Identify which cell holds the provided text, then report its (x, y) central coordinate. 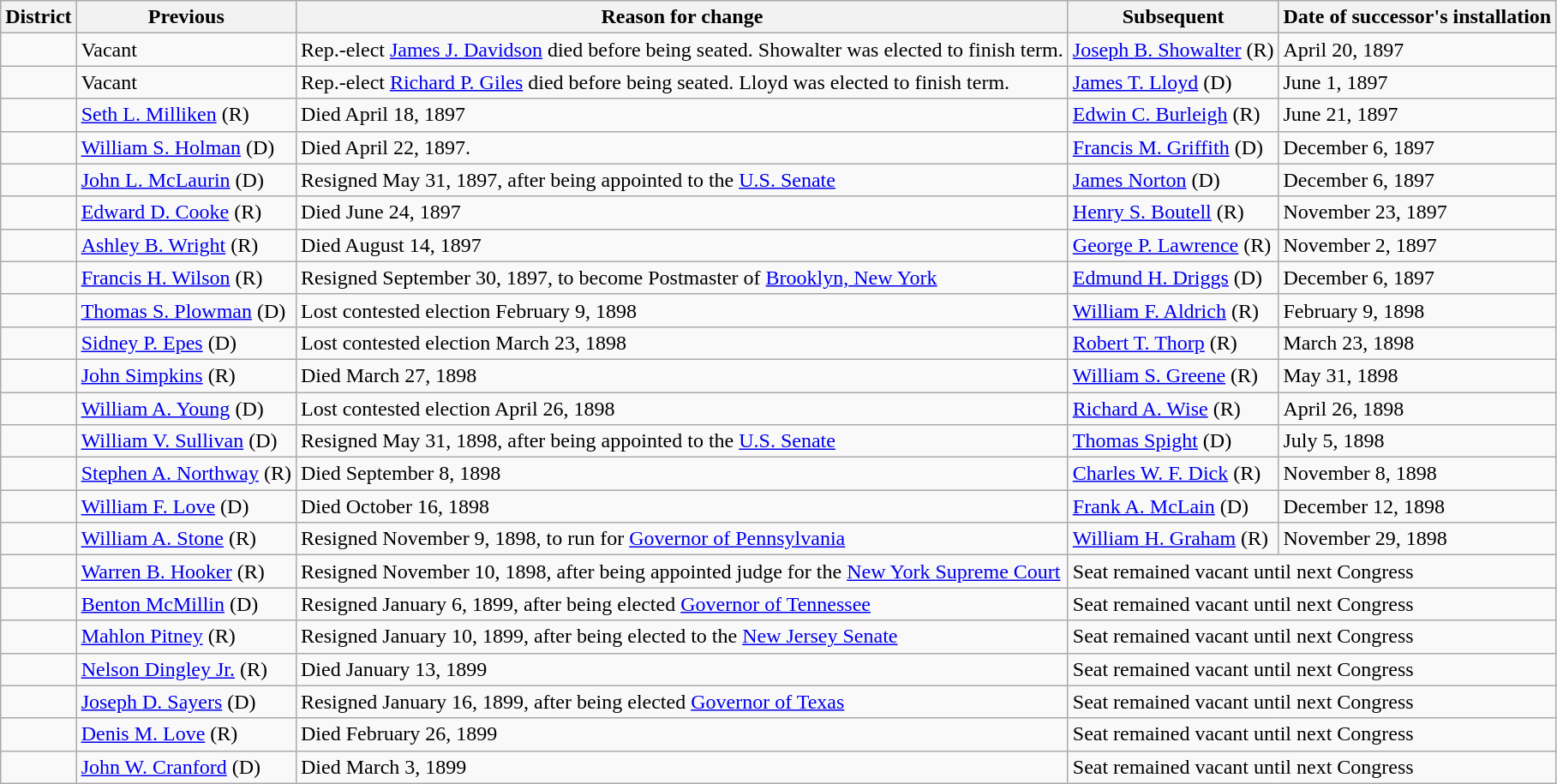
Francis M. Griffith (D) (1173, 147)
Lost contested election April 26, 1898 (682, 409)
John L. McLaurin (D) (186, 180)
James Norton (D) (1173, 180)
May 31, 1898 (1417, 375)
Died March 27, 1898 (682, 375)
Resigned January 10, 1899, after being elected to the New Jersey Senate (682, 637)
Benton McMillin (D) (186, 604)
April 20, 1897 (1417, 50)
Previous (186, 17)
Ashley B. Wright (R) (186, 245)
James T. Lloyd (D) (1173, 82)
Died April 22, 1897. (682, 147)
Reason for change (682, 17)
Denis M. Love (R) (186, 734)
Edmund H. Driggs (D) (1173, 278)
William S. Holman (D) (186, 147)
Thomas S. Plowman (D) (186, 310)
Resigned January 6, 1899, after being elected Governor of Tennessee (682, 604)
Thomas Spight (D) (1173, 441)
Stephen A. Northway (R) (186, 474)
William A. Stone (R) (186, 539)
Joseph B. Showalter (R) (1173, 50)
November 8, 1898 (1417, 474)
Died February 26, 1899 (682, 734)
July 5, 1898 (1417, 441)
Died March 3, 1899 (682, 767)
William H. Graham (R) (1173, 539)
February 9, 1898 (1417, 310)
William V. Sullivan (D) (186, 441)
William F. Aldrich (R) (1173, 310)
William F. Love (D) (186, 506)
District (39, 17)
Seth L. Milliken (R) (186, 115)
Sidney P. Epes (D) (186, 343)
November 29, 1898 (1417, 539)
November 23, 1897 (1417, 212)
Robert T. Thorp (R) (1173, 343)
Rep.-elect James J. Davidson died before being seated. Showalter was elected to finish term. (682, 50)
June 21, 1897 (1417, 115)
William S. Greene (R) (1173, 375)
Edwin C. Burleigh (R) (1173, 115)
Lost contested election February 9, 1898 (682, 310)
Nelson Dingley Jr. (R) (186, 669)
Resigned May 31, 1897, after being appointed to the U.S. Senate (682, 180)
Warren B. Hooker (R) (186, 572)
Died August 14, 1897 (682, 245)
Subsequent (1173, 17)
Died September 8, 1898 (682, 474)
Died April 18, 1897 (682, 115)
Resigned September 30, 1897, to become Postmaster of Brooklyn, New York (682, 278)
John W. Cranford (D) (186, 767)
Charles W. F. Dick (R) (1173, 474)
November 2, 1897 (1417, 245)
Francis H. Wilson (R) (186, 278)
June 1, 1897 (1417, 82)
Frank A. McLain (D) (1173, 506)
Died January 13, 1899 (682, 669)
Richard A. Wise (R) (1173, 409)
Joseph D. Sayers (D) (186, 702)
John Simpkins (R) (186, 375)
Date of successor's installation (1417, 17)
Resigned November 9, 1898, to run for Governor of Pennsylvania (682, 539)
George P. Lawrence (R) (1173, 245)
April 26, 1898 (1417, 409)
Died June 24, 1897 (682, 212)
Rep.-elect Richard P. Giles died before being seated. Lloyd was elected to finish term. (682, 82)
Died October 16, 1898 (682, 506)
Edward D. Cooke (R) (186, 212)
March 23, 1898 (1417, 343)
December 12, 1898 (1417, 506)
Lost contested election March 23, 1898 (682, 343)
Mahlon Pitney (R) (186, 637)
Resigned November 10, 1898, after being appointed judge for the New York Supreme Court (682, 572)
Resigned January 16, 1899, after being elected Governor of Texas (682, 702)
Resigned May 31, 1898, after being appointed to the U.S. Senate (682, 441)
William A. Young (D) (186, 409)
Henry S. Boutell (R) (1173, 212)
